Output the (x, y) coordinate of the center of the cell containing the given text.  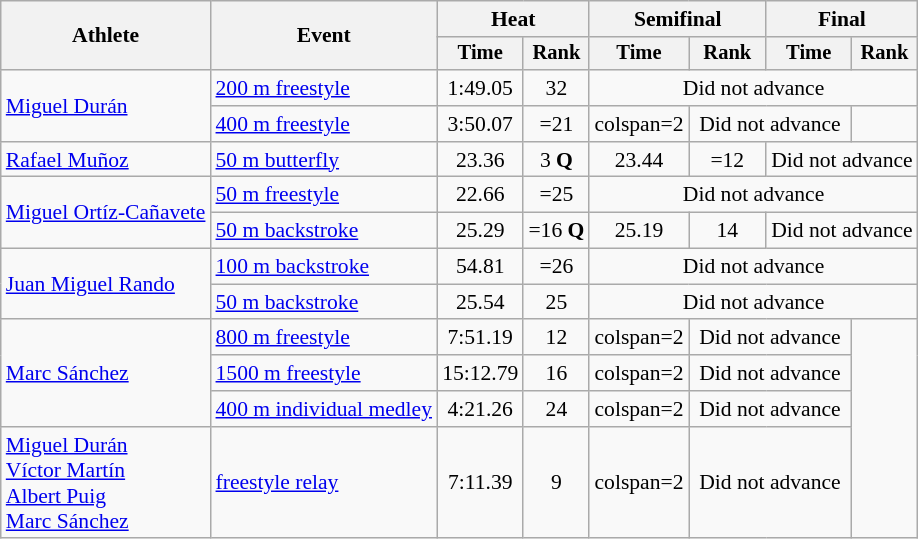
25.54 (480, 302)
9 (556, 483)
7:51.19 (480, 338)
12 (556, 338)
400 m freestyle (324, 124)
22.66 (480, 195)
400 m individual medley (324, 409)
24 (556, 409)
Rafael Muñoz (106, 160)
Marc Sánchez (106, 374)
100 m backstroke (324, 267)
1500 m freestyle (324, 373)
Final (842, 19)
3:50.07 (480, 124)
25 (556, 302)
3 Q (556, 160)
=21 (556, 124)
=25 (556, 195)
25.19 (638, 231)
1:49.05 (480, 88)
54.81 (480, 267)
50 m butterfly (324, 160)
14 (727, 231)
Miguel Durán (106, 106)
200 m freestyle (324, 88)
=16 Q (556, 231)
7:11.39 (480, 483)
freestyle relay (324, 483)
25.29 (480, 231)
4:21.26 (480, 409)
23.44 (638, 160)
Juan Miguel Rando (106, 284)
23.36 (480, 160)
16 (556, 373)
32 (556, 88)
50 m freestyle (324, 195)
=12 (727, 160)
Athlete (106, 36)
15:12.79 (480, 373)
=26 (556, 267)
Event (324, 36)
Semifinal (678, 19)
Miguel Ortíz-Cañavete (106, 212)
Heat (513, 19)
800 m freestyle (324, 338)
Miguel DuránVíctor MartínAlbert PuigMarc Sánchez (106, 483)
